Provide the (X, Y) coordinate of the cell's center where the given text is located.  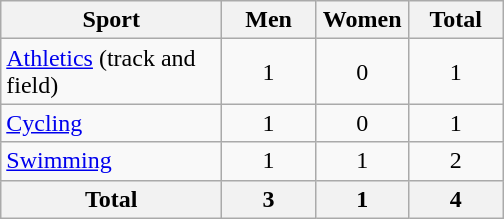
Swimming (112, 161)
Men (269, 20)
4 (456, 199)
Women (362, 20)
3 (269, 199)
Athletics (track and field) (112, 72)
2 (456, 161)
Cycling (112, 123)
Sport (112, 20)
